Extract the [X, Y] coordinate from the center of the cell holding the provided text.  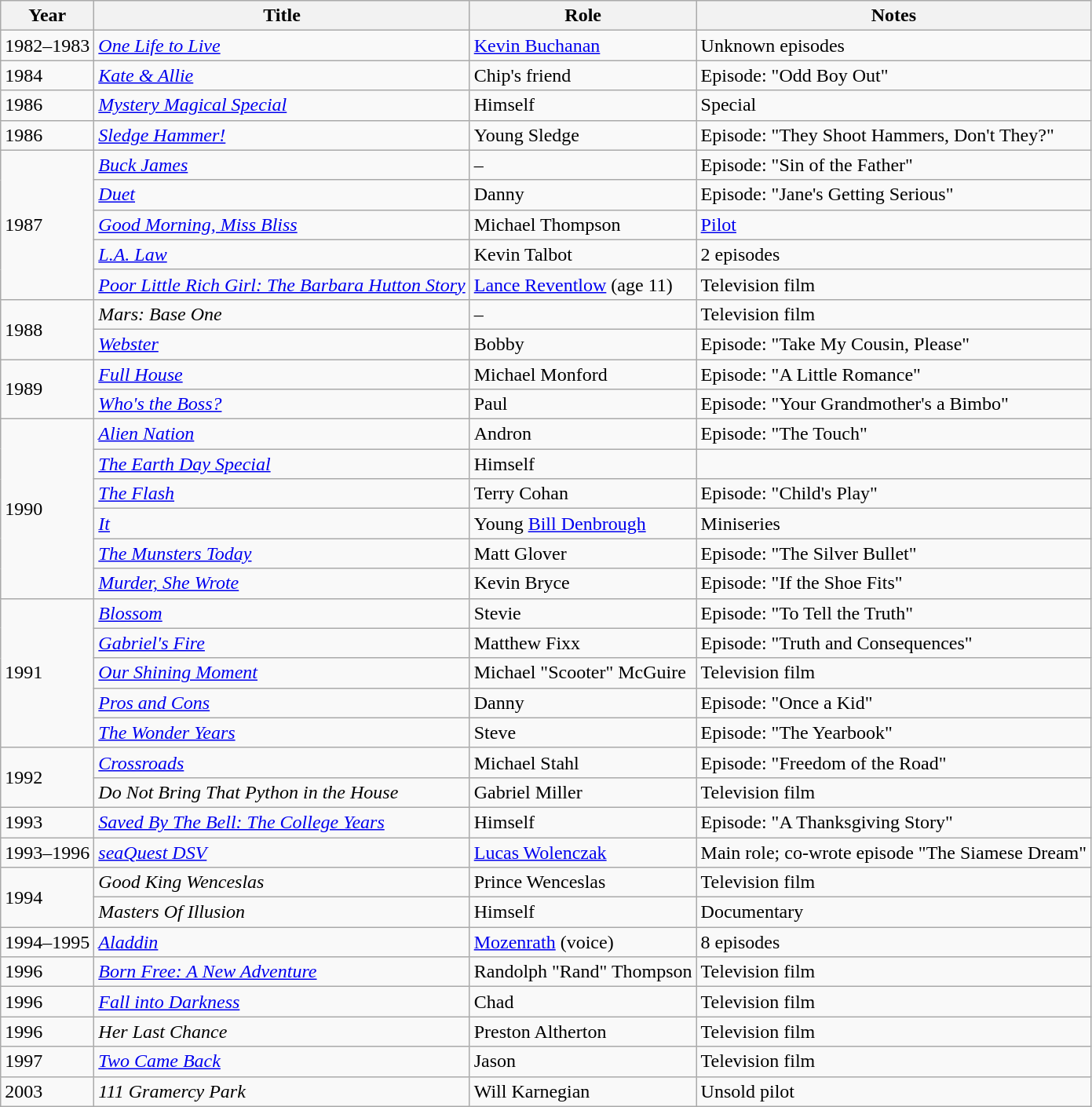
2003 [47, 1091]
1991 [47, 673]
Main role; co-wrote episode "The Siamese Dream" [893, 852]
Miniseries [893, 524]
Episode: "Truth and Consequences" [893, 643]
Preston Altherton [583, 1032]
Unknown episodes [893, 46]
Kevin Talbot [583, 254]
Jason [583, 1061]
Saved By The Bell: The College Years [282, 822]
Full House [282, 374]
Matthew Fixx [583, 643]
Unsold pilot [893, 1091]
seaQuest DSV [282, 852]
Two Came Back [282, 1061]
Episode: "Take My Cousin, Please" [893, 344]
Prince Wenceslas [583, 882]
Fall into Darkness [282, 1002]
Episode: "Odd Boy Out" [893, 75]
Duet [282, 195]
Chad [583, 1002]
Buck James [282, 165]
Episode: "Your Grandmother's a Bimbo" [893, 404]
Episode: "They Shoot Hammers, Don't They?" [893, 135]
Matt Glover [583, 553]
It [282, 524]
Pilot [893, 225]
Andron [583, 434]
Poor Little Rich Girl: The Barbara Hutton Story [282, 284]
Terry Cohan [583, 494]
1997 [47, 1061]
Crossroads [282, 762]
Kate & Allie [282, 75]
Blossom [282, 613]
The Flash [282, 494]
8 episodes [893, 942]
Will Karnegian [583, 1091]
Special [893, 105]
Young Sledge [583, 135]
Episode: "Freedom of the Road" [893, 762]
Episode: "The Yearbook" [893, 733]
Paul [583, 404]
The Earth Day Special [282, 464]
Young Bill Denbrough [583, 524]
1990 [47, 509]
Do Not Bring That Python in the House [282, 792]
Episode: "A Little Romance" [893, 374]
Episode: "Once a Kid" [893, 703]
Steve [583, 733]
Lucas Wolenczak [583, 852]
Title [282, 16]
1993 [47, 822]
1982–1983 [47, 46]
1989 [47, 389]
Pros and Cons [282, 703]
Episode: "A Thanksgiving Story" [893, 822]
Kevin Buchanan [583, 46]
Randolph "Rand" Thompson [583, 972]
L.A. Law [282, 254]
Episode: "The Touch" [893, 434]
Bobby [583, 344]
1992 [47, 777]
Webster [282, 344]
Kevin Bryce [583, 583]
1984 [47, 75]
1994–1995 [47, 942]
Year [47, 16]
Masters Of Illusion [282, 912]
Gabriel's Fire [282, 643]
1987 [47, 225]
Michael Monford [583, 374]
Our Shining Moment [282, 673]
Mozenrath (voice) [583, 942]
Episode: "Child's Play" [893, 494]
Alien Nation [282, 434]
Role [583, 16]
Notes [893, 16]
Episode: "Sin of the Father" [893, 165]
111 Gramercy Park [282, 1091]
Aladdin [282, 942]
Her Last Chance [282, 1032]
Stevie [583, 613]
1988 [47, 329]
Episode: "To Tell the Truth" [893, 613]
Michael Thompson [583, 225]
Episode: "If the Shoe Fits" [893, 583]
Mystery Magical Special [282, 105]
Good Morning, Miss Bliss [282, 225]
Episode: "The Silver Bullet" [893, 553]
Sledge Hammer! [282, 135]
1994 [47, 897]
Michael "Scooter" McGuire [583, 673]
Lance Reventlow (age 11) [583, 284]
The Munsters Today [282, 553]
Murder, She Wrote [282, 583]
Michael Stahl [583, 762]
Gabriel Miller [583, 792]
Born Free: A New Adventure [282, 972]
One Life to Live [282, 46]
Chip's friend [583, 75]
Who's the Boss? [282, 404]
2 episodes [893, 254]
Good King Wenceslas [282, 882]
The Wonder Years [282, 733]
Mars: Base One [282, 314]
Documentary [893, 912]
1993–1996 [47, 852]
Episode: "Jane's Getting Serious" [893, 195]
